Provide the [x, y] coordinate of the cell's center where the given text is located.  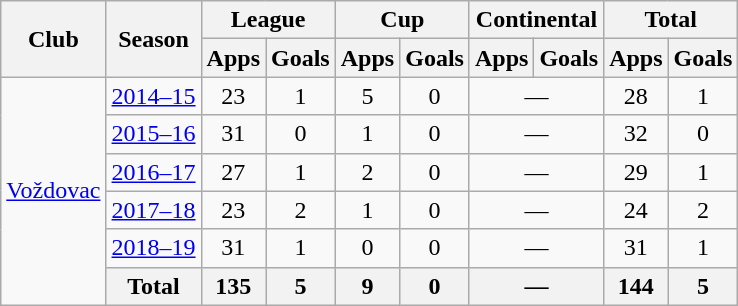
135 [233, 286]
32 [636, 134]
League [268, 20]
28 [636, 96]
144 [636, 286]
24 [636, 210]
Continental [536, 20]
27 [233, 172]
Cup [402, 20]
Club [54, 39]
2016–17 [154, 172]
2015–16 [154, 134]
2018–19 [154, 248]
9 [367, 286]
2017–18 [154, 210]
2014–15 [154, 96]
Season [154, 39]
29 [636, 172]
Voždovac [54, 191]
